Extract the (X, Y) coordinate from the center of the cell holding the provided text.  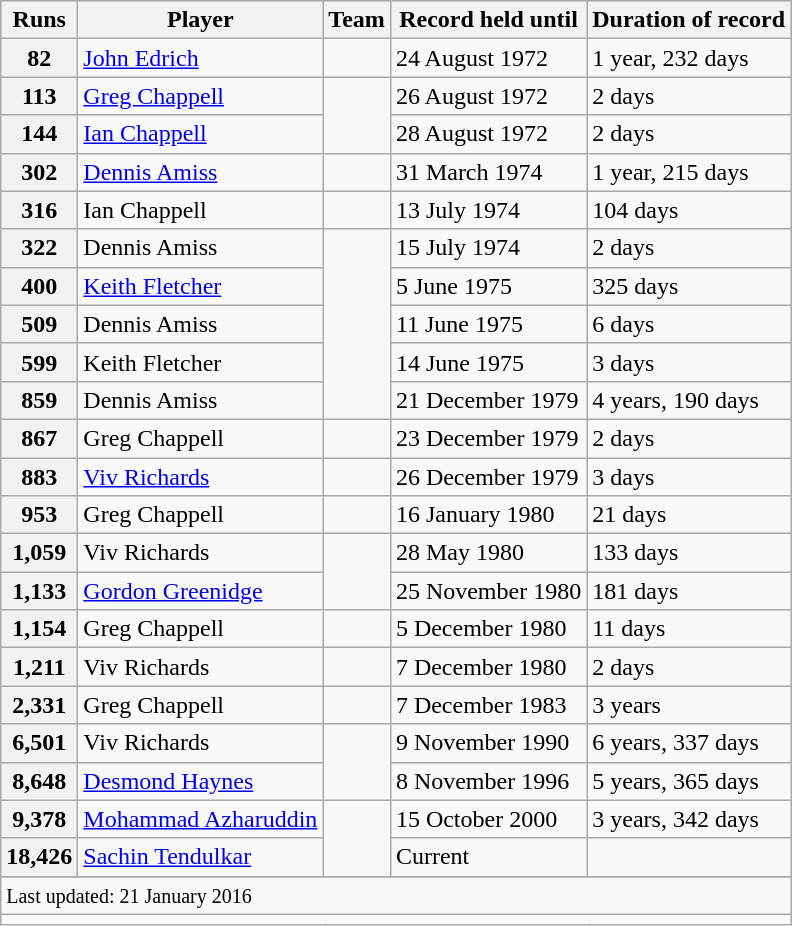
24 August 1972 (488, 58)
7 December 1983 (488, 705)
Last updated: 21 January 2016 (396, 895)
3 years, 342 days (689, 819)
322 (40, 248)
5 December 1980 (488, 629)
953 (40, 515)
21 days (689, 515)
2,331 (40, 705)
28 May 1980 (488, 553)
Mohammad Azharuddin (200, 819)
14 June 1975 (488, 362)
1,211 (40, 667)
8 November 1996 (488, 781)
325 days (689, 286)
13 July 1974 (488, 210)
31 March 1974 (488, 172)
Runs (40, 20)
400 (40, 286)
859 (40, 400)
4 years, 190 days (689, 400)
Gordon Greenidge (200, 591)
11 days (689, 629)
302 (40, 172)
Desmond Haynes (200, 781)
104 days (689, 210)
26 December 1979 (488, 477)
Duration of record (689, 20)
867 (40, 438)
Record held until (488, 20)
7 December 1980 (488, 667)
5 June 1975 (488, 286)
15 July 1974 (488, 248)
113 (40, 96)
6 years, 337 days (689, 743)
John Edrich (200, 58)
1,133 (40, 591)
1 year, 215 days (689, 172)
82 (40, 58)
3 years (689, 705)
1,154 (40, 629)
883 (40, 477)
1 year, 232 days (689, 58)
509 (40, 324)
6 days (689, 324)
18,426 (40, 857)
11 June 1975 (488, 324)
8,648 (40, 781)
5 years, 365 days (689, 781)
9 November 1990 (488, 743)
144 (40, 134)
26 August 1972 (488, 96)
Player (200, 20)
Sachin Tendulkar (200, 857)
28 August 1972 (488, 134)
599 (40, 362)
1,059 (40, 553)
15 October 2000 (488, 819)
316 (40, 210)
23 December 1979 (488, 438)
6,501 (40, 743)
16 January 1980 (488, 515)
Current (488, 857)
133 days (689, 553)
Team (357, 20)
181 days (689, 591)
9,378 (40, 819)
21 December 1979 (488, 400)
25 November 1980 (488, 591)
